Detect which cell encompasses the target text, then output its (X, Y) center coordinate. 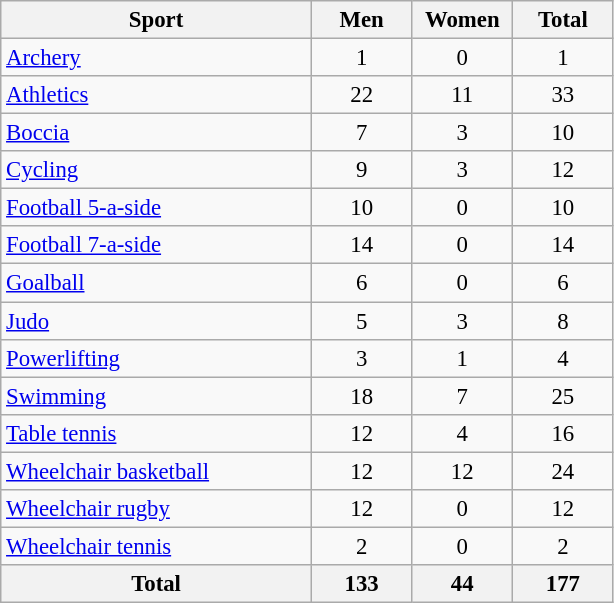
Boccia (156, 133)
Wheelchair tennis (156, 546)
Women (462, 20)
Swimming (156, 396)
Football 7-a-side (156, 245)
44 (462, 584)
Athletics (156, 95)
11 (462, 95)
Wheelchair rugby (156, 509)
Cycling (156, 170)
Powerlifting (156, 358)
Table tennis (156, 433)
Judo (156, 321)
9 (362, 170)
Wheelchair basketball (156, 471)
Goalball (156, 283)
133 (362, 584)
177 (564, 584)
Men (362, 20)
33 (564, 95)
24 (564, 471)
16 (564, 433)
Football 5-a-side (156, 208)
18 (362, 396)
Sport (156, 20)
Archery (156, 58)
5 (362, 321)
25 (564, 396)
22 (362, 95)
8 (564, 321)
